Provide the (x, y) coordinate of the cell's center where the given text is located.  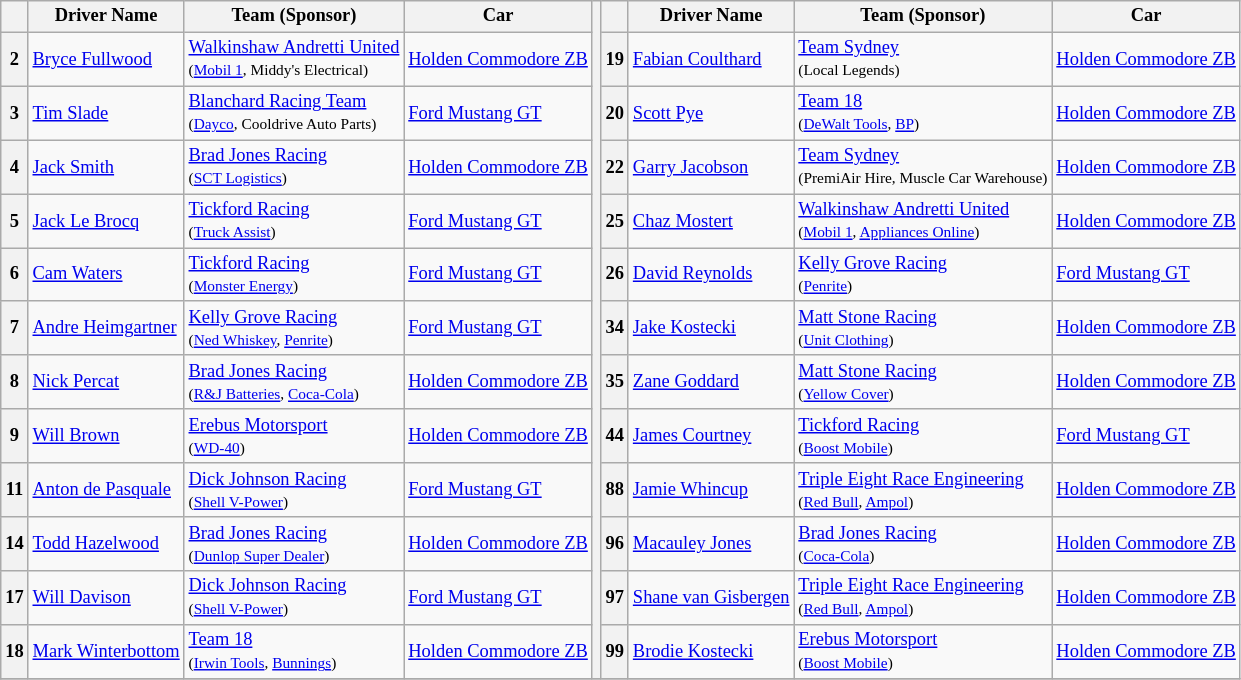
8 (14, 383)
Walkinshaw Andretti United(Mobil 1, Appliances Online) (923, 221)
Blanchard Racing Team(Dayco, Cooldrive Auto Parts) (294, 113)
Kelly Grove Racing(Ned Whiskey, Penrite) (294, 329)
7 (14, 329)
14 (14, 544)
Will Davison (106, 598)
Anton de Pasquale (106, 490)
Jack Smith (106, 167)
David Reynolds (710, 275)
Team 18(DeWalt Tools, BP) (923, 113)
Andre Heimgartner (106, 329)
17 (14, 598)
Tickford Racing(Monster Energy) (294, 275)
Tim Slade (106, 113)
Tickford Racing(Boost Mobile) (923, 436)
Bryce Fullwood (106, 59)
Scott Pye (710, 113)
Matt Stone Racing(Yellow Cover) (923, 383)
Shane van Gisbergen (710, 598)
Zane Goddard (710, 383)
26 (614, 275)
96 (614, 544)
Fabian Coulthard (710, 59)
Walkinshaw Andretti United(Mobil 1, Middy's Electrical) (294, 59)
Jamie Whincup (710, 490)
Mark Winterbottom (106, 652)
Brad Jones Racing(Coca-Cola) (923, 544)
Kelly Grove Racing(Penrite) (923, 275)
Jake Kostecki (710, 329)
Erebus Motorsport(Boost Mobile) (923, 652)
44 (614, 436)
Garry Jacobson (710, 167)
Brodie Kostecki (710, 652)
35 (614, 383)
19 (614, 59)
Brad Jones Racing(SCT Logistics) (294, 167)
Team 18(Irwin Tools, Bunnings) (294, 652)
Macauley Jones (710, 544)
25 (614, 221)
88 (614, 490)
9 (14, 436)
4 (14, 167)
34 (614, 329)
Nick Percat (106, 383)
Matt Stone Racing(Unit Clothing) (923, 329)
20 (614, 113)
22 (614, 167)
18 (14, 652)
Todd Hazelwood (106, 544)
Tickford Racing(Truck Assist) (294, 221)
Brad Jones Racing(Dunlop Super Dealer) (294, 544)
Team Sydney(Local Legends) (923, 59)
Will Brown (106, 436)
99 (614, 652)
James Courtney (710, 436)
2 (14, 59)
5 (14, 221)
Erebus Motorsport(WD-40) (294, 436)
Jack Le Brocq (106, 221)
Brad Jones Racing(R&J Batteries, Coca-Cola) (294, 383)
3 (14, 113)
6 (14, 275)
Cam Waters (106, 275)
Chaz Mostert (710, 221)
Team Sydney(PremiAir Hire, Muscle Car Warehouse) (923, 167)
97 (614, 598)
11 (14, 490)
